Determine the [x, y] coordinate at the center of the cell enclosing the given text.  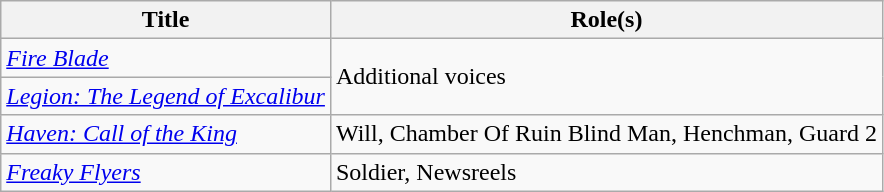
Haven: Call of the King [166, 134]
Legion: The Legend of Excalibur [166, 96]
Will, Chamber Of Ruin Blind Man, Henchman, Guard 2 [606, 134]
Additional voices [606, 77]
Soldier, Newsreels [606, 172]
Fire Blade [166, 58]
Title [166, 20]
Freaky Flyers [166, 172]
Role(s) [606, 20]
